For the text-containing cell, return its midpoint in [x, y] coordinate format. 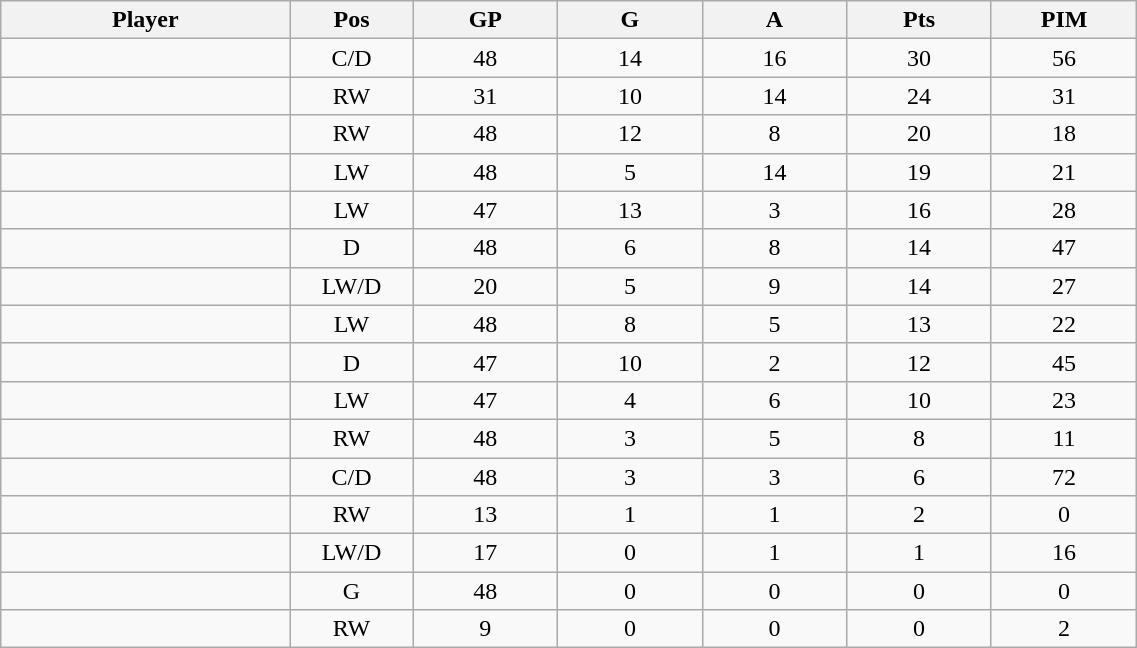
A [774, 20]
Player [146, 20]
27 [1064, 286]
11 [1064, 438]
21 [1064, 172]
Pts [920, 20]
24 [920, 96]
4 [630, 400]
22 [1064, 324]
PIM [1064, 20]
18 [1064, 134]
GP [486, 20]
28 [1064, 210]
30 [920, 58]
23 [1064, 400]
17 [486, 553]
72 [1064, 477]
Pos [352, 20]
45 [1064, 362]
56 [1064, 58]
19 [920, 172]
